Extract the [X, Y] coordinate from the center of the cell holding the provided text.  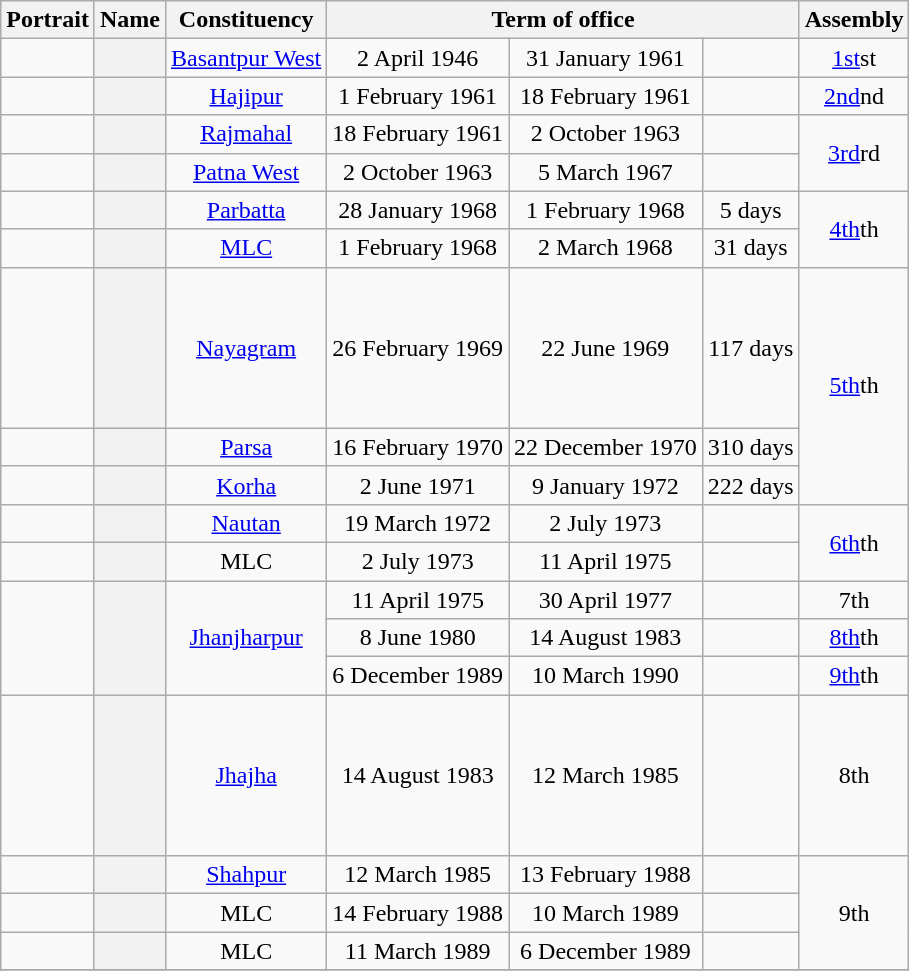
Constituency [246, 20]
5 March 1967 [606, 172]
1 February 1961 [418, 96]
22 June 1969 [606, 348]
22 December 1970 [606, 447]
Nayagram [246, 348]
8 June 1980 [418, 638]
Rajmahal [246, 134]
Shahpur [246, 875]
Hajipur [246, 96]
Nautan [246, 523]
31 January 1961 [606, 58]
9thth [854, 676]
Assembly [854, 20]
310 days [750, 447]
10 March 1989 [606, 913]
30 April 1977 [606, 599]
2ndnd [854, 96]
4thth [854, 229]
11 March 1989 [418, 951]
Name [130, 20]
Basantpur West [246, 58]
5 days [750, 210]
31 days [750, 248]
2 March 1968 [606, 248]
117 days [750, 348]
16 February 1970 [418, 447]
8th [854, 776]
Korha [246, 485]
Term of office [563, 20]
3rdrd [854, 153]
10 March 1990 [606, 676]
7th [854, 599]
2 June 1971 [418, 485]
9th [854, 913]
Portrait [48, 20]
8thth [854, 638]
26 February 1969 [418, 348]
6thth [854, 542]
28 January 1968 [418, 210]
Jhanjharpur [246, 637]
9 January 1972 [606, 485]
2 April 1946 [418, 58]
Parsa [246, 447]
Jhajha [246, 776]
5thth [854, 386]
14 February 1988 [418, 913]
222 days [750, 485]
13 February 1988 [606, 875]
1stst [854, 58]
19 March 1972 [418, 523]
Parbatta [246, 210]
Patna West [246, 172]
